Output the (X, Y) coordinate of the center of the cell containing the given text.  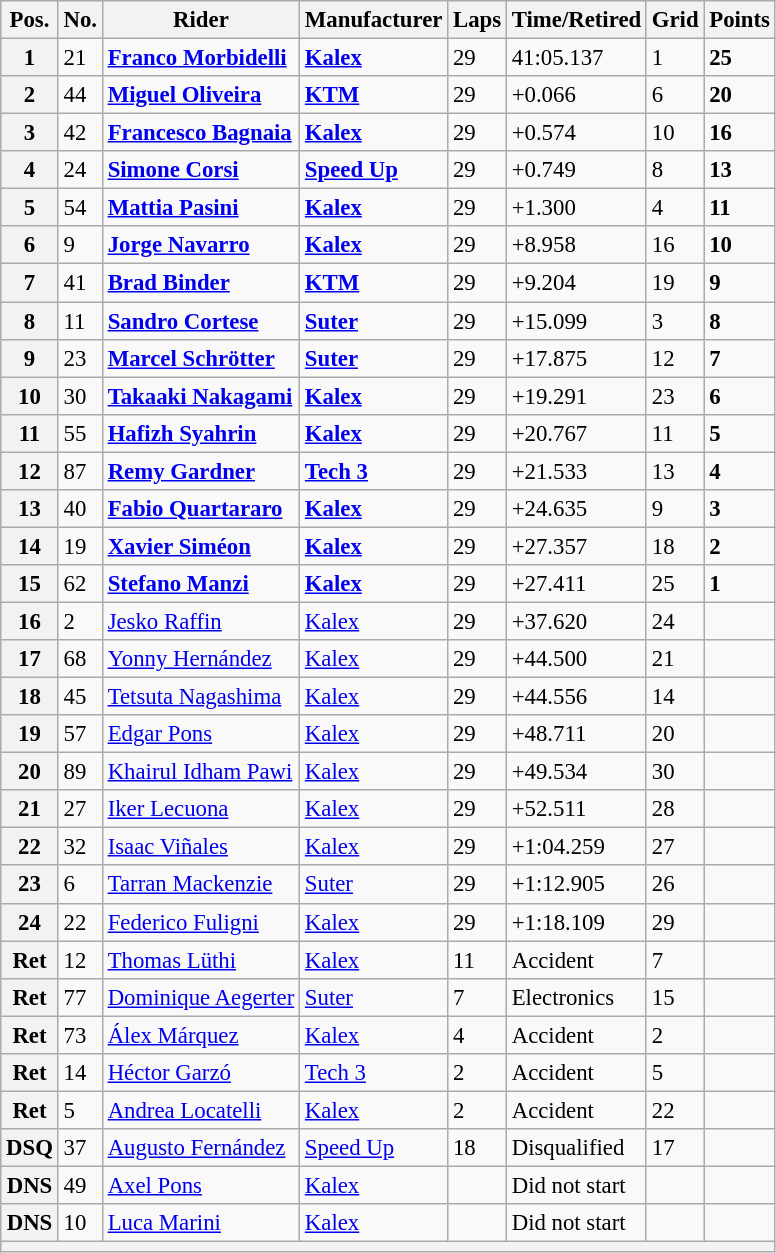
+8.958 (576, 245)
77 (80, 997)
Yonny Hernández (200, 659)
32 (80, 847)
Álex Márquez (200, 1035)
Dominique Aegerter (200, 997)
Stefano Manzi (200, 584)
+0.749 (576, 170)
Jesko Raffin (200, 621)
41 (80, 283)
+37.620 (576, 621)
Federico Fuligni (200, 922)
+48.711 (576, 734)
Isaac Viñales (200, 847)
Remy Gardner (200, 471)
Xavier Siméon (200, 546)
68 (80, 659)
+0.066 (576, 95)
+27.411 (576, 584)
44 (80, 95)
+15.099 (576, 321)
Sandro Cortese (200, 321)
+52.511 (576, 809)
Thomas Lüthi (200, 960)
+9.204 (576, 283)
DSQ (30, 1148)
54 (80, 208)
+21.533 (576, 471)
Laps (478, 20)
Héctor Garzó (200, 1073)
89 (80, 772)
41:05.137 (576, 58)
Iker Lecuona (200, 809)
Disqualified (576, 1148)
Rider (200, 20)
87 (80, 471)
Time/Retired (576, 20)
Simone Corsi (200, 170)
Takaaki Nakagami (200, 396)
Grid (674, 20)
55 (80, 433)
+44.500 (576, 659)
Marcel Schrötter (200, 358)
Brad Binder (200, 283)
Hafizh Syahrin (200, 433)
26 (674, 885)
+24.635 (576, 509)
+20.767 (576, 433)
+1.300 (576, 208)
Tarran Mackenzie (200, 885)
+19.291 (576, 396)
57 (80, 734)
Augusto Fernández (200, 1148)
Luca Marini (200, 1223)
28 (674, 809)
+17.875 (576, 358)
37 (80, 1148)
+49.534 (576, 772)
40 (80, 509)
Miguel Oliveira (200, 95)
+1:12.905 (576, 885)
Axel Pons (200, 1185)
Pos. (30, 20)
Mattia Pasini (200, 208)
Andrea Locatelli (200, 1110)
Francesco Bagnaia (200, 133)
73 (80, 1035)
+44.556 (576, 697)
49 (80, 1185)
Jorge Navarro (200, 245)
+1:18.109 (576, 922)
Khairul Idham Pawi (200, 772)
Tetsuta Nagashima (200, 697)
Franco Morbidelli (200, 58)
42 (80, 133)
Fabio Quartararo (200, 509)
45 (80, 697)
No. (80, 20)
+27.357 (576, 546)
Edgar Pons (200, 734)
+1:04.259 (576, 847)
Points (740, 20)
Manufacturer (374, 20)
Electronics (576, 997)
+0.574 (576, 133)
62 (80, 584)
